Determine the (x, y) coordinate at the center of the cell enclosing the given text.  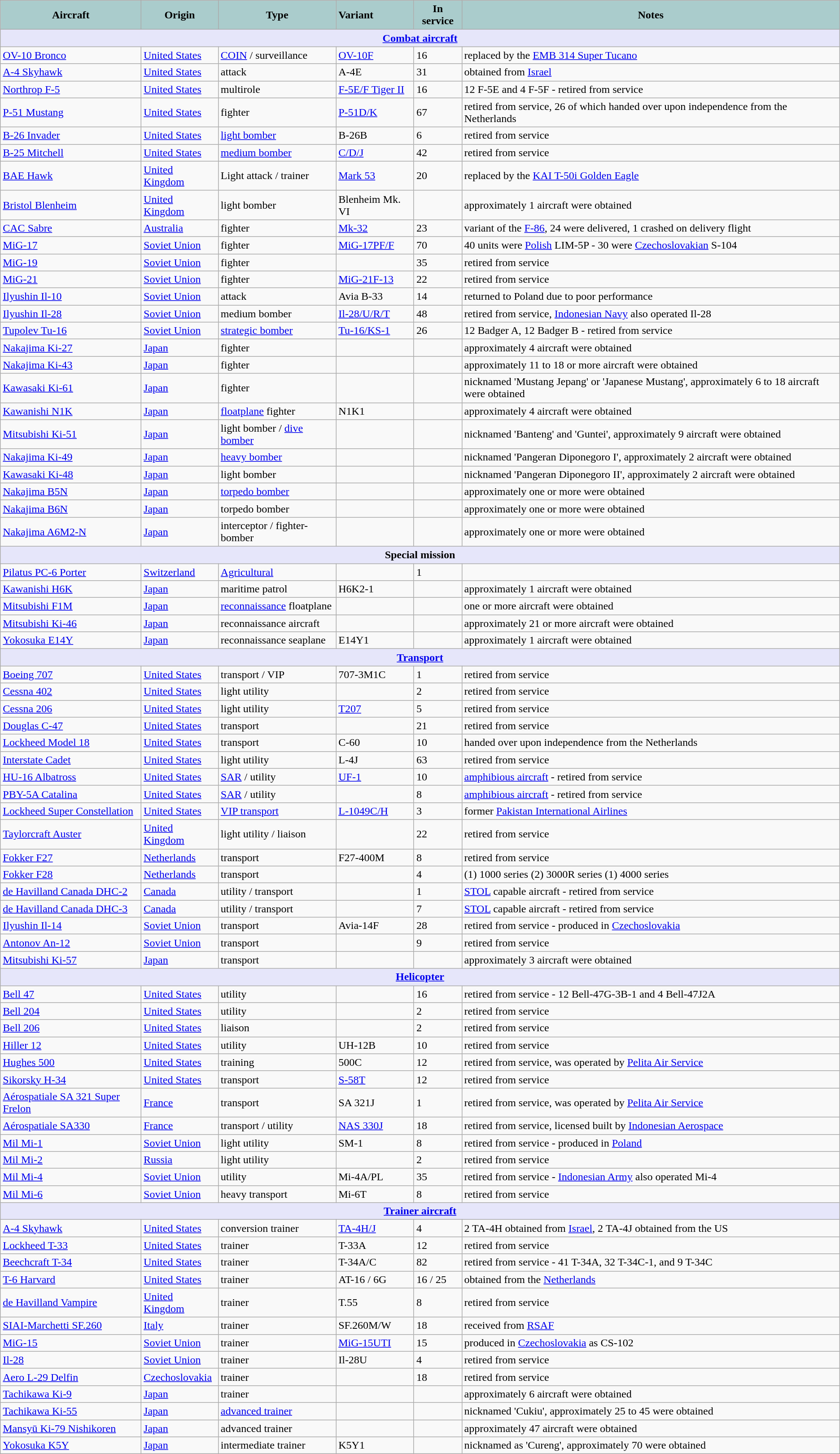
nicknamed 'Mustang Jepang' or 'Japanese Mustang', approximately 6 to 18 aircraft were obtained (651, 388)
P-51D/K (375, 112)
Blenheim Mk. VI (375, 205)
Ilyushin Il-10 (71, 297)
Origin (180, 15)
N1K1 (375, 411)
Mil Mi-1 (71, 1143)
retired from service, Indonesian Navy also operated Il-28 (651, 314)
Lockheed T-33 (71, 1245)
Mi-4A/PL (375, 1177)
produced in Czechoslovakia as CS-102 (651, 1343)
variant of the F-86, 24 were delivered, 1 crashed on delivery flight (651, 228)
Trainer aircraft (420, 1211)
Kawanishi N1K (71, 411)
obtained from Israel (651, 72)
Italy (180, 1326)
Mk-32 (375, 228)
Mitsubishi Ki-51 (71, 434)
retired from service - 12 Bell-47G-3B-1 and 4 Bell-47J2A (651, 994)
Sikorsky H-34 (71, 1079)
nicknamed 'Pangeran Diponegoro I', approximately 2 aircraft were obtained (651, 457)
training (277, 1062)
approximately 21 or more aircraft were obtained (651, 623)
reconnaissance seaplane (277, 640)
approximately 47 aircraft were obtained (651, 1428)
Il-28 (71, 1360)
retired from service - produced in Czechoslovakia (651, 926)
T207 (375, 709)
one or more aircraft were obtained (651, 606)
Bristol Blenheim (71, 205)
approximately 3 aircraft were obtained (651, 960)
Mark 53 (375, 176)
Australia (180, 228)
Mi-6T (375, 1194)
Mitsubishi F1M (71, 606)
Il-28U (375, 1360)
Bell 47 (71, 994)
retired from service, licensed built by Indonesian Aerospace (651, 1126)
Interstate Cadet (71, 760)
replaced by the EMB 314 Super Tucano (651, 55)
5 (438, 709)
floatplane fighter (277, 411)
SIAI-Marchetti SF.260 (71, 1326)
Kawasaki Ki-48 (71, 474)
nicknamed 'Pangeran Diponegoro II', approximately 2 aircraft were obtained (651, 474)
Nakajima B6N (71, 508)
S-58T (375, 1079)
obtained from the Netherlands (651, 1279)
Lockheed Super Constellation (71, 811)
nicknamed as 'Cureng', approximately 70 were obtained (651, 1445)
COIN / surveillance (277, 55)
Transport (420, 657)
MiG-21 (71, 280)
Mitsubishi Ki-57 (71, 960)
transport / utility (277, 1126)
In service (438, 15)
Variant (375, 15)
transport / VIP (277, 674)
C-60 (375, 743)
Nakajima Ki-49 (71, 457)
handed over upon independence from the Netherlands (651, 743)
2 TA-4H obtained from Israel, 2 TA-4J obtained from the US (651, 1228)
Special mission (420, 555)
Aérospatiale SA 321 Super Frelon (71, 1102)
Czechoslovakia (180, 1377)
Lockheed Model 18 (71, 743)
light utility / liaison (277, 834)
MiG-17PF/F (375, 245)
Beechcraft T-34 (71, 1262)
C/D/J (375, 153)
L-4J (375, 760)
Bell 204 (71, 1011)
MiG-21F-13 (375, 280)
TA-4H/J (375, 1228)
Type (277, 15)
B-26 Invader (71, 136)
Notes (651, 15)
707-3M1C (375, 674)
MiG-15 (71, 1343)
Tachikawa Ki-55 (71, 1411)
former Pakistan International Airlines (651, 811)
retired from service - Indonesian Army also operated Mi-4 (651, 1177)
B-26B (375, 136)
Avia-14F (375, 926)
21 (438, 726)
31 (438, 72)
40 units were Polish LIM-5P - 30 were Czechoslovakian S-104 (651, 245)
Douglas C-47 (71, 726)
Combat aircraft (420, 38)
Aérospatiale SA330 (71, 1126)
retired from service, 26 of which handed over upon independence from the Netherlands (651, 112)
light bomber / dive bomber (277, 434)
replaced by the KAI T-50i Golden Eagle (651, 176)
7 (438, 909)
AT-16 / 6G (375, 1279)
T-33A (375, 1245)
Helicopter (420, 977)
received from RSAF (651, 1326)
Tu-16/KS-1 (375, 331)
Light attack / trainer (277, 176)
9 (438, 943)
L-1049C/H (375, 811)
Switzerland (180, 572)
conversion trainer (277, 1228)
Nakajima Ki-27 (71, 348)
Mitsubishi Ki-46 (71, 623)
F-5E/F Tiger II (375, 89)
nicknamed 'Cukiu', approximately 25 to 45 were obtained (651, 1411)
multirole (277, 89)
PBY-5A Catalina (71, 794)
B-25 Mitchell (71, 153)
OV-10 Bronco (71, 55)
HU-16 Albatross (71, 777)
15 (438, 1343)
Bell 206 (71, 1028)
23 (438, 228)
A-4E (375, 72)
BAE Hawk (71, 176)
UF-1 (375, 777)
20 (438, 176)
Ilyushin Il-14 (71, 926)
500C (375, 1062)
SF.260M/W (375, 1326)
T.55 (375, 1302)
42 (438, 153)
interceptor / fighter-bomber (277, 531)
Aircraft (71, 15)
liaison (277, 1028)
MiG-17 (71, 245)
Agricultural (277, 572)
12 Badger A, 12 Badger B - retired from service (651, 331)
P-51 Mustang (71, 112)
12 F-5E and 4 F-5F - retired from service (651, 89)
returned to Poland due to poor performance (651, 297)
CAC Sabre (71, 228)
67 (438, 112)
28 (438, 926)
Fokker F28 (71, 875)
intermediate trainer (277, 1445)
strategic bomber (277, 331)
16 / 25 (438, 1279)
26 (438, 331)
SM-1 (375, 1143)
K5Y1 (375, 1445)
Ilyushin Il-28 (71, 314)
Mil Mi-4 (71, 1177)
de Havilland Vampire (71, 1302)
Cessna 206 (71, 709)
H6K2-1 (375, 589)
de Havilland Canada DHC-2 (71, 892)
Nakajima Ki-43 (71, 365)
VIP transport (277, 811)
63 (438, 760)
Kawanishi H6K (71, 589)
Cessna 402 (71, 692)
Kawasaki Ki-61 (71, 388)
retired from service - 41 T-34A, 32 T-34C-1, and 9 T-34C (651, 1262)
approximately 6 aircraft were obtained (651, 1394)
Yokosuka E14Y (71, 640)
Mil Mi-2 (71, 1160)
reconnaissance floatplane (277, 606)
Avia B-33 (375, 297)
MiG-15UTI (375, 1343)
retired from service - produced in Poland (651, 1143)
heavy bomber (277, 457)
MiG-19 (71, 263)
de Havilland Canada DHC-3 (71, 909)
82 (438, 1262)
Russia (180, 1160)
Tachikawa Ki-9 (71, 1394)
nicknamed 'Banteng' and 'Guntei', approximately 9 aircraft were obtained (651, 434)
Yokosuka K5Y (71, 1445)
6 (438, 136)
Boeing 707 (71, 674)
Antonov An-12 (71, 943)
T-6 Harvard (71, 1279)
OV-10F (375, 55)
SA 321J (375, 1102)
Hiller 12 (71, 1045)
(1) 1000 series (2) 3000R series (1) 4000 series (651, 875)
Aero L-29 Delfin (71, 1377)
14 (438, 297)
approximately 11 to 18 or more aircraft were obtained (651, 365)
Northrop F-5 (71, 89)
Fokker F27 (71, 858)
Il-28/U/R/T (375, 314)
Hughes 500 (71, 1062)
F27-400M (375, 858)
Nakajima A6M2-N (71, 531)
heavy transport (277, 1194)
48 (438, 314)
NAS 330J (375, 1126)
T-34A/C (375, 1262)
E14Y1 (375, 640)
Nakajima B5N (71, 491)
maritime patrol (277, 589)
Mil Mi-6 (71, 1194)
Taylorcraft Auster (71, 834)
UH-12B (375, 1045)
3 (438, 811)
reconnaissance aircraft (277, 623)
Mansyū Ki-79 Nishikoren (71, 1428)
Pilatus PC-6 Porter (71, 572)
Tupolev Tu-16 (71, 331)
70 (438, 245)
